Detect which cell encompasses the target text, then output its [x, y] center coordinate. 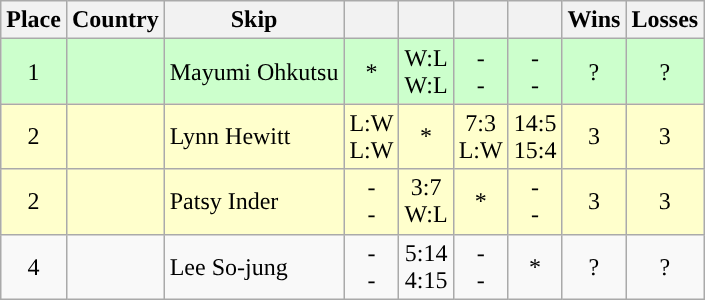
3:7 W:L [426, 202]
W:L W:L [426, 72]
Skip [254, 20]
5:144:15 [426, 266]
1 [34, 72]
Lee So-jung [254, 266]
7:3 L:W [480, 136]
Place [34, 20]
14:515:4 [535, 136]
Country [115, 20]
L:W L:W [372, 136]
Losses [665, 20]
Wins [594, 20]
4 [34, 266]
Patsy Inder [254, 202]
Lynn Hewitt [254, 136]
Mayumi Ohkutsu [254, 72]
